Detect which cell encompasses the target text, then output its (X, Y) center coordinate. 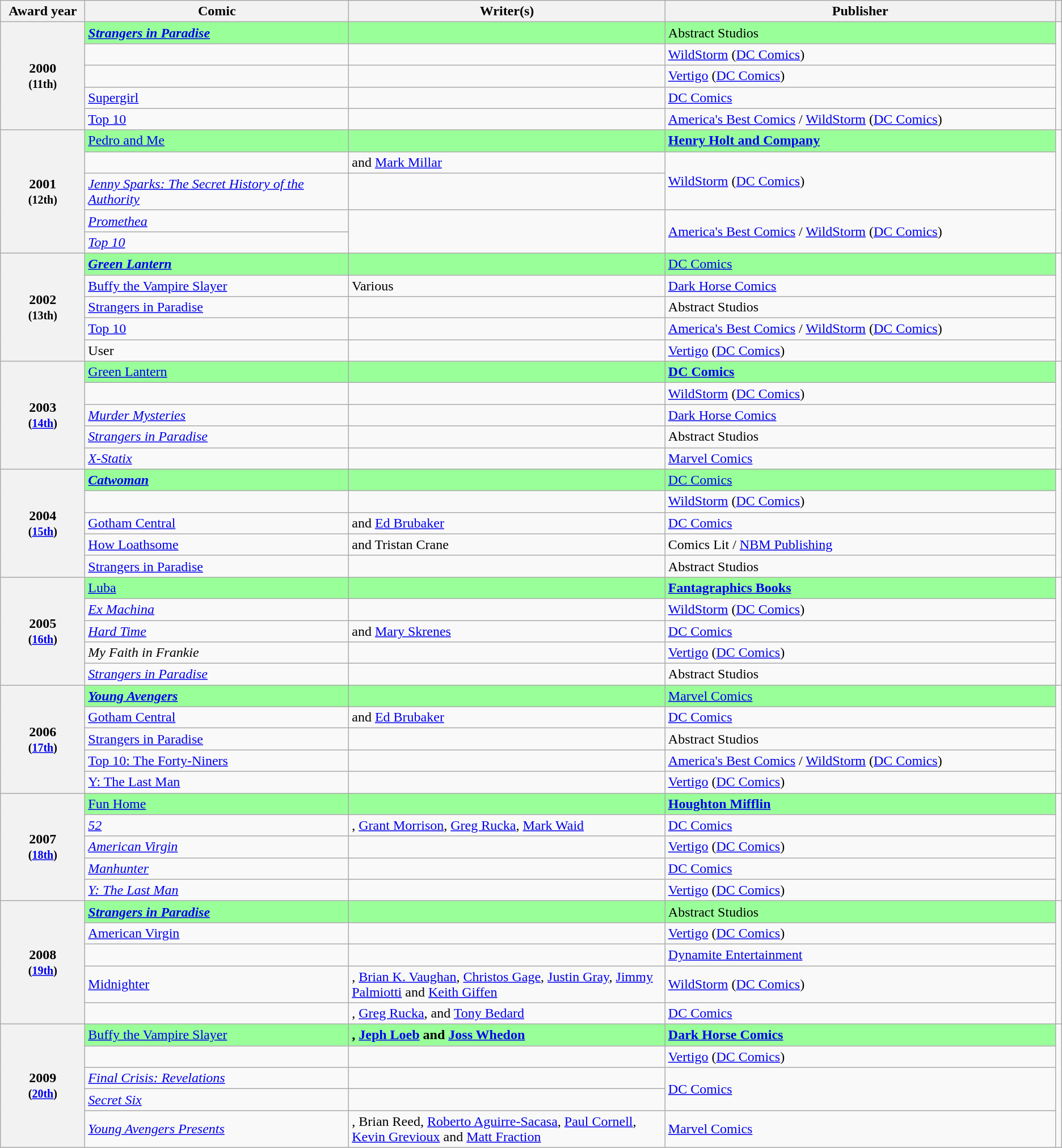
Manhunter (217, 868)
2004(15th) (43, 523)
Luba (217, 588)
Young Avengers (217, 696)
X-Statix (217, 458)
Young Avengers Presents (217, 1129)
Top 10: The Forty-Niners (217, 761)
, Greg Rucka, and Tony Bedard (507, 1014)
Fun Home (217, 804)
Secret Six (217, 1100)
2006(17th) (43, 739)
Jenny Sparks: The Secret History of the Authority (217, 192)
Pedro and Me (217, 141)
Final Crisis: Revelations (217, 1078)
2000(11th) (43, 76)
Various (507, 285)
and Mark Millar (507, 162)
Catwoman (217, 480)
Award year (43, 11)
Hard Time (217, 631)
Ex Machina (217, 609)
Comic (217, 11)
Fantagraphics Books (860, 588)
Publisher (860, 11)
and Mary Skrenes (507, 631)
Midnighter (217, 984)
Promethea (217, 221)
, Jeph Loeb and Joss Whedon (507, 1035)
2005(16th) (43, 631)
User (217, 351)
, Grant Morrison, Greg Rucka, Mark Waid (507, 825)
Henry Holt and Company (860, 141)
Houghton Mifflin (860, 804)
and Tristan Crane (507, 545)
Dynamite Entertainment (860, 955)
2001(12th) (43, 192)
2009(20th) (43, 1086)
52 (217, 825)
Comics Lit / NBM Publishing (860, 545)
, Brian Reed, Roberto Aguirre-Sacasa, Paul Cornell, Kevin Grevioux and Matt Fraction (507, 1129)
2002(13th) (43, 307)
My Faith in Frankie (217, 653)
2008(19th) (43, 962)
, Brian K. Vaughan, Christos Gage, Justin Gray, Jimmy Palmiotti and Keith Giffen (507, 984)
Murder Mysteries (217, 415)
How Loathsome (217, 545)
2003(14th) (43, 415)
2007(18th) (43, 847)
Writer(s) (507, 11)
Supergirl (217, 98)
